Find where the given text appears and provide that cell's center as [X, Y] coordinate. 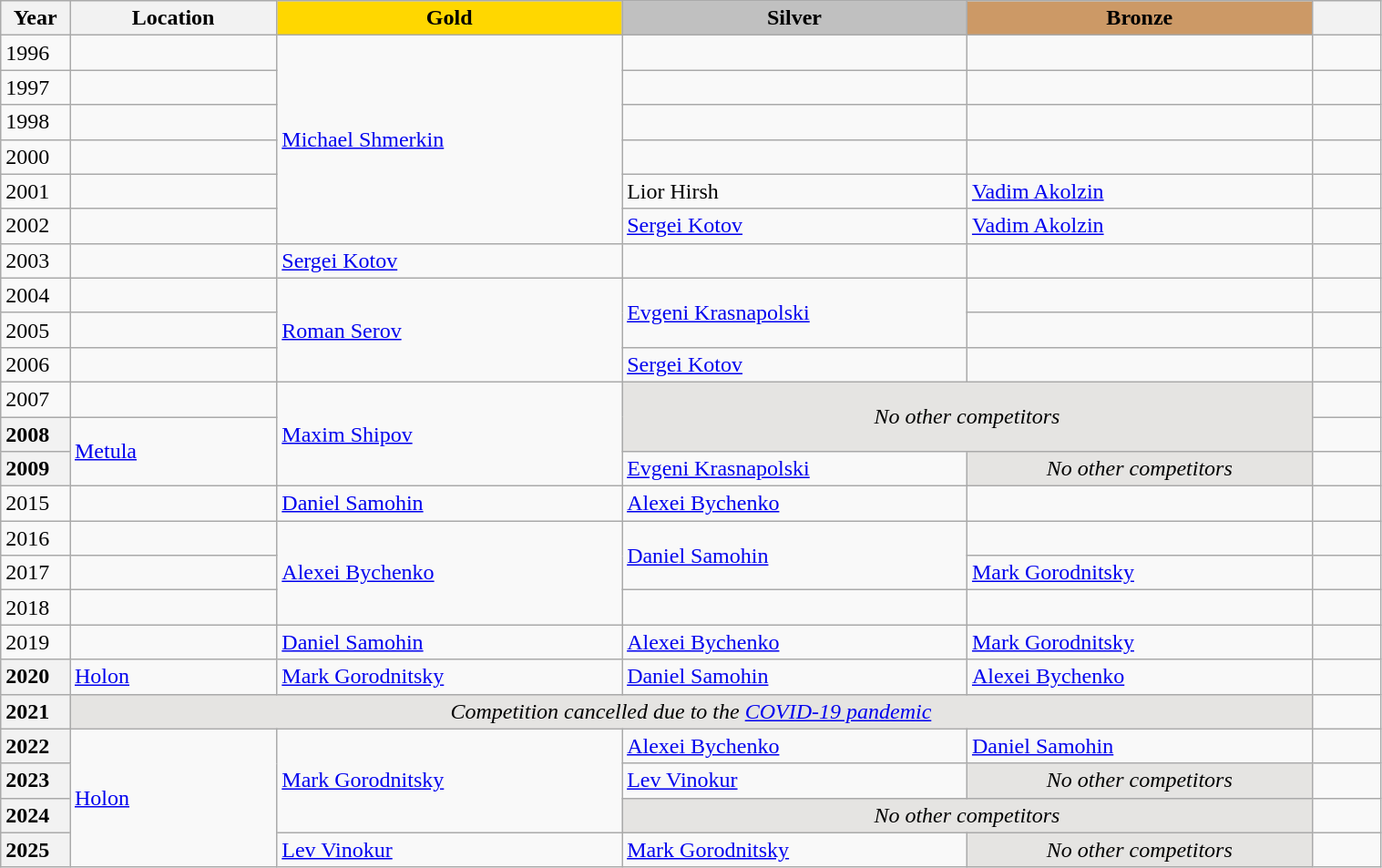
Year [36, 18]
2003 [36, 260]
2023 [36, 781]
1997 [36, 87]
Lior Hirsh [794, 191]
1998 [36, 122]
2020 [36, 677]
2015 [36, 504]
2007 [36, 399]
Bronze [1139, 18]
Silver [794, 18]
Gold [450, 18]
Roman Serov [450, 330]
2022 [36, 746]
2017 [36, 573]
2021 [36, 711]
2006 [36, 364]
2019 [36, 642]
2005 [36, 330]
2018 [36, 608]
2002 [36, 226]
1996 [36, 53]
2001 [36, 191]
Metula [173, 452]
2008 [36, 434]
Michael Shmerkin [450, 139]
Competition cancelled due to the COVID-19 pandemic [691, 711]
2024 [36, 815]
2025 [36, 850]
2004 [36, 295]
2009 [36, 469]
Maxim Shipov [450, 434]
2016 [36, 538]
Location [173, 18]
2000 [36, 157]
